Return [x, y] of the center of cell containing provided text 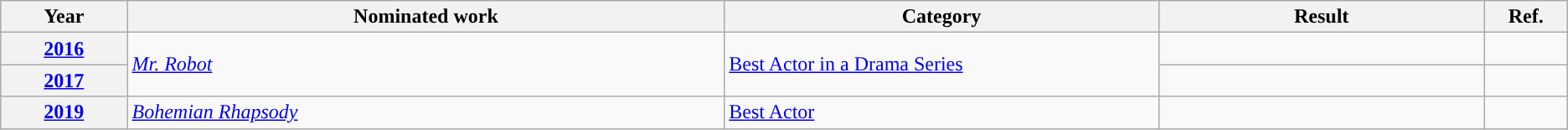
2017 [64, 81]
Nominated work [426, 17]
Best Actor in a Drama Series [941, 65]
Mr. Robot [426, 65]
Best Actor [941, 112]
Result [1322, 17]
Bohemian Rhapsody [426, 112]
Ref. [1526, 17]
Category [941, 17]
2016 [64, 49]
Year [64, 17]
2019 [64, 112]
